Extract the [x, y] coordinate from the center of the cell holding the provided text.  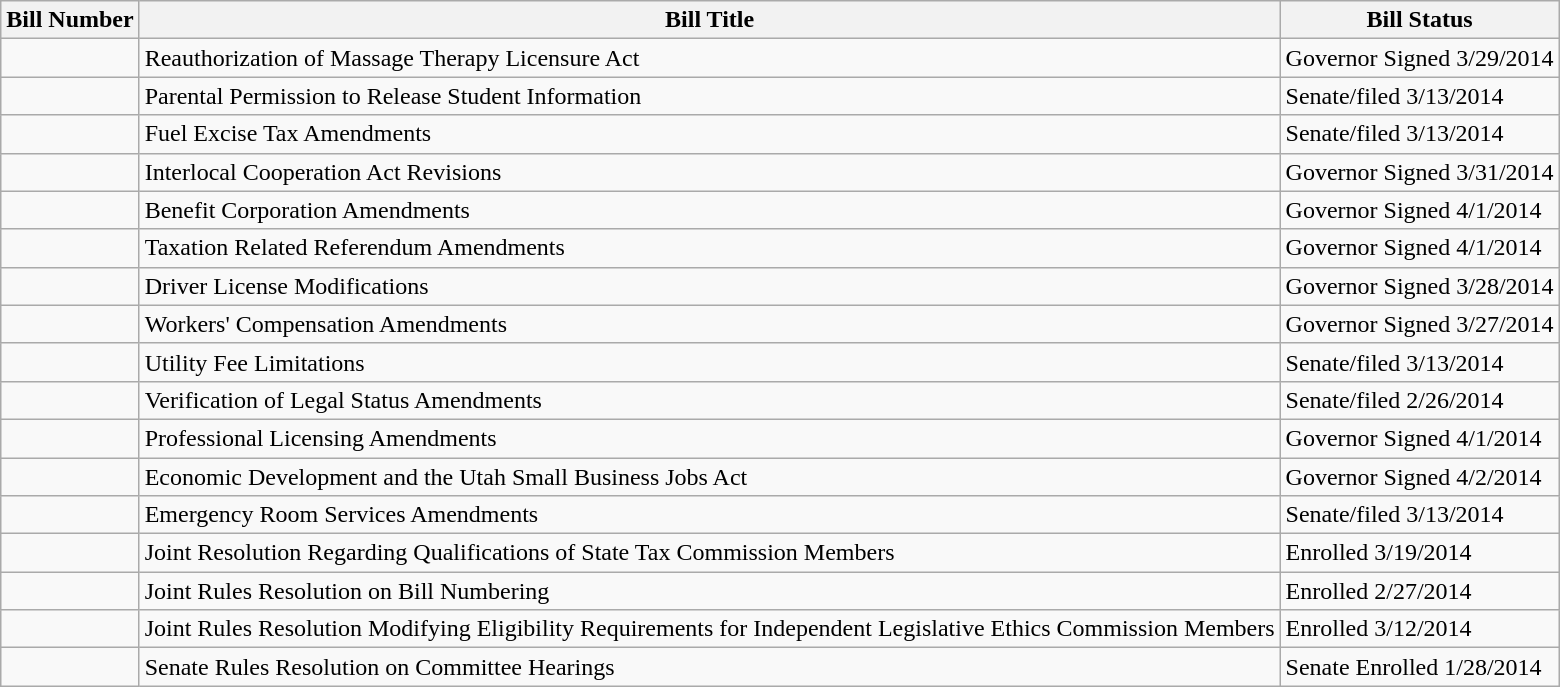
Taxation Related Referendum Amendments [710, 248]
Joint Rules Resolution Modifying Eligibility Requirements for Independent Legislative Ethics Commission Members [710, 629]
Senate Rules Resolution on Committee Hearings [710, 667]
Utility Fee Limitations [710, 362]
Governor Signed 3/27/2014 [1420, 324]
Governor Signed 3/29/2014 [1420, 58]
Enrolled 3/19/2014 [1420, 553]
Emergency Room Services Amendments [710, 515]
Interlocal Cooperation Act Revisions [710, 172]
Bill Number [70, 20]
Professional Licensing Amendments [710, 438]
Bill Status [1420, 20]
Parental Permission to Release Student Information [710, 96]
Governor Signed 4/2/2014 [1420, 477]
Joint Resolution Regarding Qualifications of State Tax Commission Members [710, 553]
Verification of Legal Status Amendments [710, 400]
Senate/filed 2/26/2014 [1420, 400]
Enrolled 3/12/2014 [1420, 629]
Senate Enrolled 1/28/2014 [1420, 667]
Joint Rules Resolution on Bill Numbering [710, 591]
Governor Signed 3/28/2014 [1420, 286]
Benefit Corporation Amendments [710, 210]
Workers' Compensation Amendments [710, 324]
Fuel Excise Tax Amendments [710, 134]
Driver License Modifications [710, 286]
Governor Signed 3/31/2014 [1420, 172]
Bill Title [710, 20]
Economic Development and the Utah Small Business Jobs Act [710, 477]
Reauthorization of Massage Therapy Licensure Act [710, 58]
Enrolled 2/27/2014 [1420, 591]
